Return (X, Y) of the center of cell containing provided text 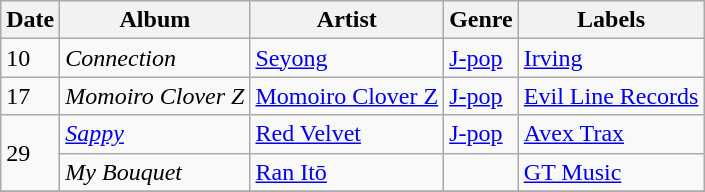
Red Velvet (347, 134)
Sappy (155, 134)
My Bouquet (155, 172)
Irving (611, 58)
GT Music (611, 172)
Album (155, 20)
29 (30, 153)
Connection (155, 58)
17 (30, 96)
Seyong (347, 58)
Avex Trax (611, 134)
Evil Line Records (611, 96)
Artist (347, 20)
10 (30, 58)
Ran Itō (347, 172)
Genre (482, 20)
Labels (611, 20)
Date (30, 20)
